Identify which cell holds the provided text, then report its [X, Y] central coordinate. 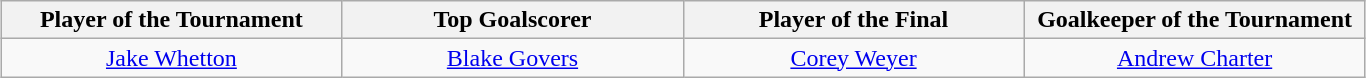
Top Goalscorer [512, 20]
Andrew Charter [1194, 58]
Player of the Tournament [172, 20]
Jake Whetton [172, 58]
Corey Weyer [854, 58]
Blake Govers [512, 58]
Player of the Final [854, 20]
Goalkeeper of the Tournament [1194, 20]
